From the cell containing the given text, extract its center point as [x, y] coordinate. 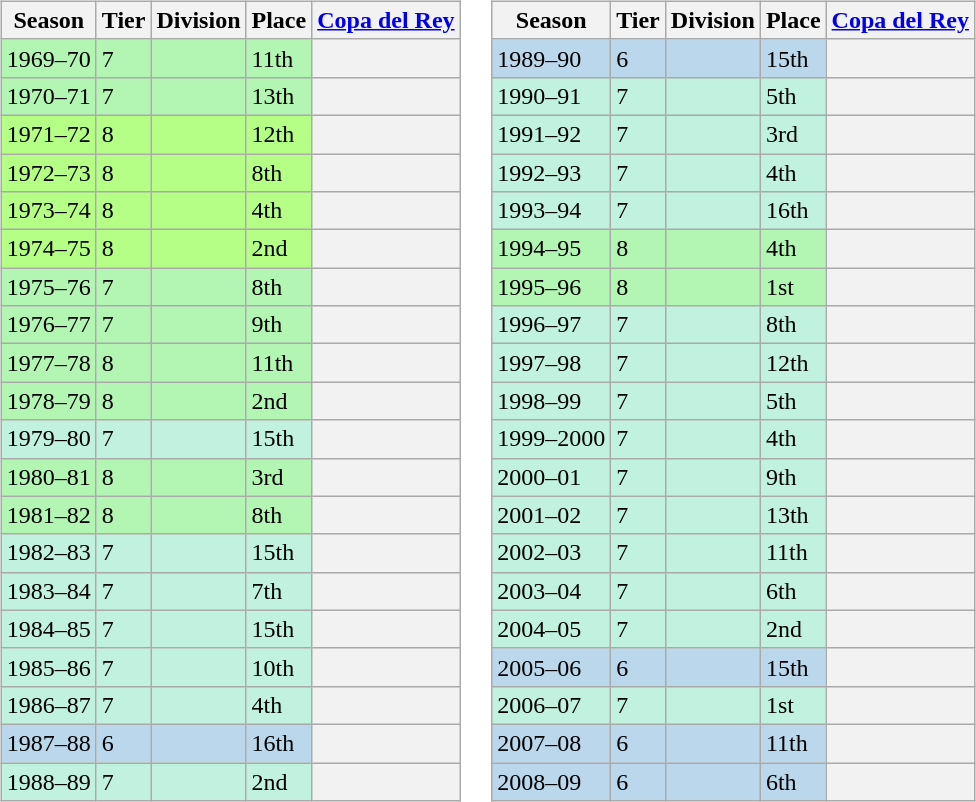
1970–71 [48, 96]
1986–87 [48, 705]
1989–90 [552, 58]
1988–89 [48, 781]
2003–04 [552, 591]
1978–79 [48, 401]
1976–77 [48, 325]
1981–82 [48, 515]
1997–98 [552, 363]
2002–03 [552, 553]
2001–02 [552, 515]
1971–72 [48, 134]
1982–83 [48, 553]
1990–91 [552, 96]
1980–81 [48, 477]
2007–08 [552, 743]
1975–76 [48, 287]
1984–85 [48, 629]
1998–99 [552, 401]
1969–70 [48, 58]
2008–09 [552, 781]
1999–2000 [552, 439]
1991–92 [552, 134]
2005–06 [552, 667]
1996–97 [552, 325]
1973–74 [48, 211]
2006–07 [552, 705]
1987–88 [48, 743]
2004–05 [552, 629]
1993–94 [552, 211]
1974–75 [48, 249]
1994–95 [552, 249]
1995–96 [552, 287]
2000–01 [552, 477]
1979–80 [48, 439]
1972–73 [48, 173]
1977–78 [48, 363]
1983–84 [48, 591]
1992–93 [552, 173]
10th [279, 667]
7th [279, 591]
1985–86 [48, 667]
